Find where the given text appears and provide that cell's center as (x, y) coordinate. 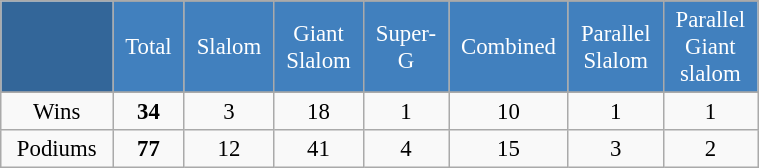
15 (509, 149)
Wins (57, 112)
Combined (509, 47)
12 (229, 149)
4 (406, 149)
41 (319, 149)
Slalom (229, 47)
10 (509, 112)
GiantSlalom (319, 47)
ParallelGiant slalom (710, 47)
Total (148, 47)
77 (148, 149)
18 (319, 112)
Super-G (406, 47)
2 (710, 149)
34 (148, 112)
Podiums (57, 149)
ParallelSlalom (616, 47)
